Return (X, Y) of the center of cell containing provided text 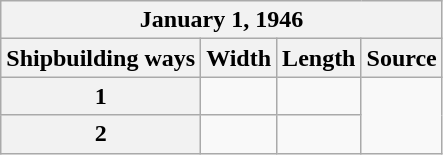
Width (239, 58)
Shipbuilding ways (101, 58)
Length (319, 58)
1 (101, 96)
2 (101, 134)
January 1, 1946 (222, 20)
Source (402, 58)
